Return the [x, y] coordinate for the center point of the cell that contains the specified text.  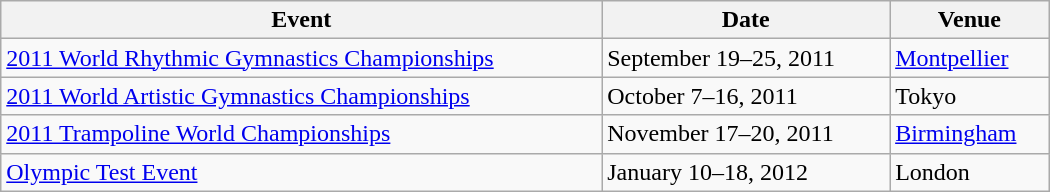
Date [746, 20]
Venue [970, 20]
Tokyo [970, 96]
2011 Trampoline World Championships [302, 134]
September 19–25, 2011 [746, 58]
January 10–18, 2012 [746, 172]
London [970, 172]
Montpellier [970, 58]
October 7–16, 2011 [746, 96]
November 17–20, 2011 [746, 134]
Olympic Test Event [302, 172]
Birmingham [970, 134]
Event [302, 20]
2011 World Artistic Gymnastics Championships [302, 96]
2011 World Rhythmic Gymnastics Championships [302, 58]
